Determine the [X, Y] coordinate at the center of the cell enclosing the given text.  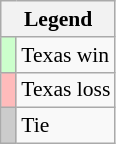
Texas loss [66, 90]
Tie [66, 126]
Legend [58, 19]
Texas win [66, 55]
